Determine the (x, y) coordinate at the center of the cell enclosing the given text.  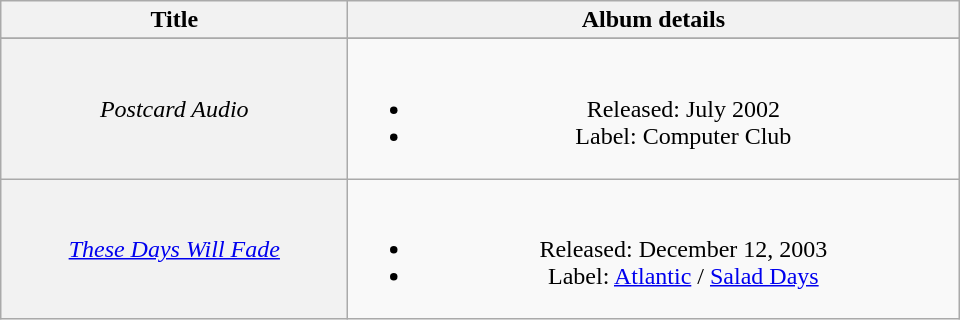
Released: July 2002Label: Computer Club (654, 109)
Album details (654, 20)
These Days Will Fade (174, 249)
Title (174, 20)
Postcard Audio (174, 109)
Released: December 12, 2003Label: Atlantic / Salad Days (654, 249)
